From the cell containing the given text, extract its center point as (X, Y) coordinate. 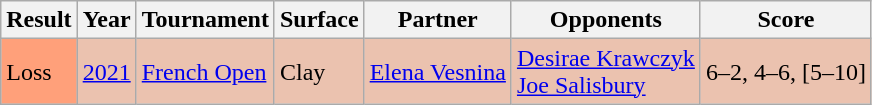
Tournament (205, 20)
6–2, 4–6, [5–10] (786, 72)
Score (786, 20)
Elena Vesnina (438, 72)
2021 (106, 72)
Result (39, 20)
Loss (39, 72)
French Open (205, 72)
Partner (438, 20)
Clay (319, 72)
Desirae Krawczyk Joe Salisbury (606, 72)
Year (106, 20)
Surface (319, 20)
Opponents (606, 20)
